Extract the (x, y) coordinate from the center of the cell holding the provided text.  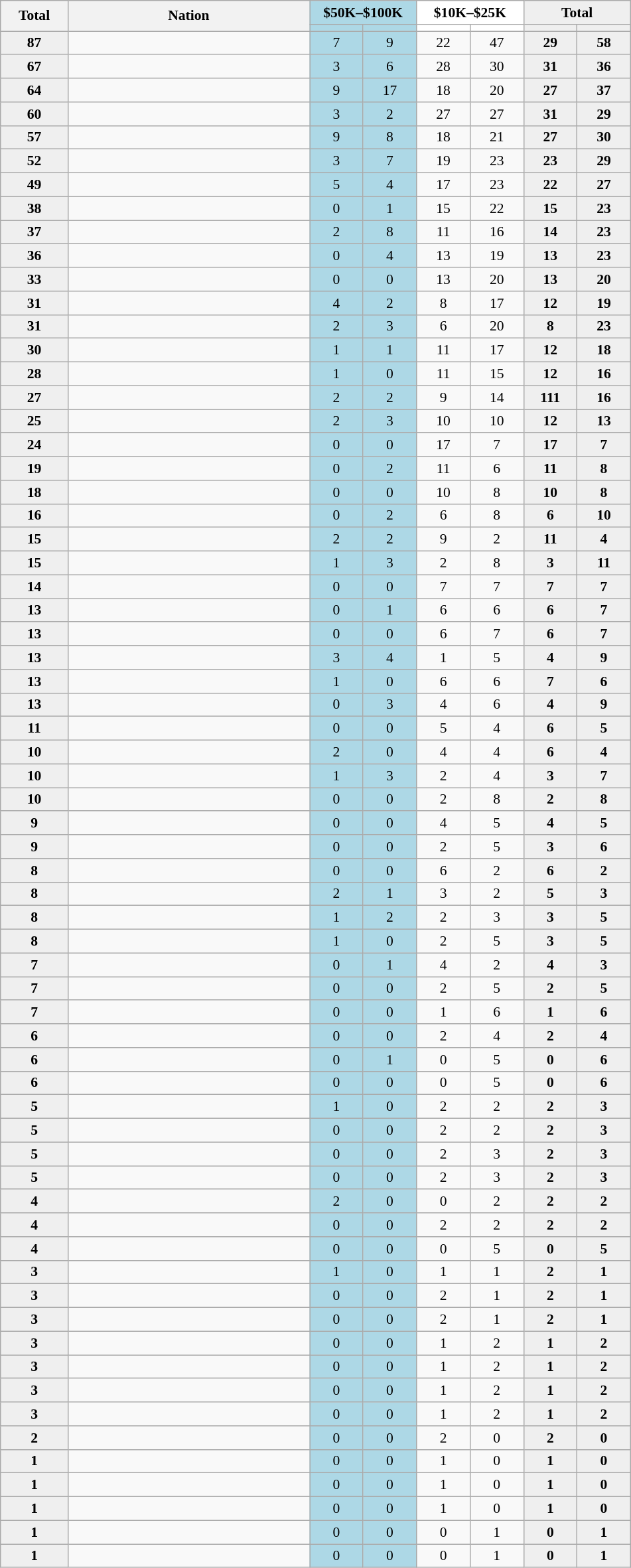
52 (35, 161)
47 (496, 43)
67 (35, 67)
57 (35, 137)
60 (35, 114)
21 (496, 137)
$50K–$100K (362, 13)
38 (35, 208)
87 (35, 43)
24 (35, 445)
25 (35, 421)
$10K–$25K (470, 13)
Nation (188, 16)
58 (604, 43)
64 (35, 90)
49 (35, 185)
111 (551, 397)
33 (35, 279)
